Extract the [X, Y] coordinate from the center of the cell holding the provided text.  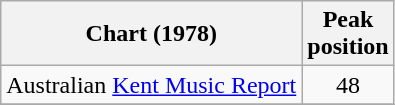
Chart (1978) [152, 34]
48 [348, 85]
Peakposition [348, 34]
Australian Kent Music Report [152, 85]
